Identify which cell holds the provided text, then report its [x, y] central coordinate. 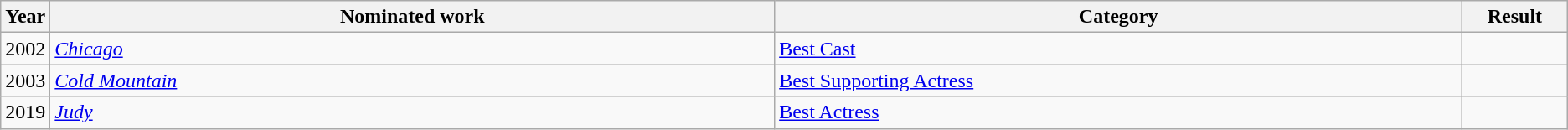
2019 [25, 112]
Best Cast [1119, 49]
Chicago [412, 49]
2003 [25, 81]
Best Supporting Actress [1119, 81]
Result [1515, 17]
Category [1119, 17]
Year [25, 17]
Judy [412, 112]
Best Actress [1119, 112]
2002 [25, 49]
Nominated work [412, 17]
Cold Mountain [412, 81]
